Capture the cell that displays the provided text and extract its [X, Y] central coordinate. 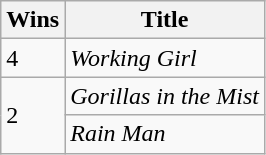
Wins [33, 20]
Rain Man [165, 134]
Working Girl [165, 58]
2 [33, 115]
Title [165, 20]
4 [33, 58]
Gorillas in the Mist [165, 96]
